Identify which cell holds the provided text, then report its (x, y) central coordinate. 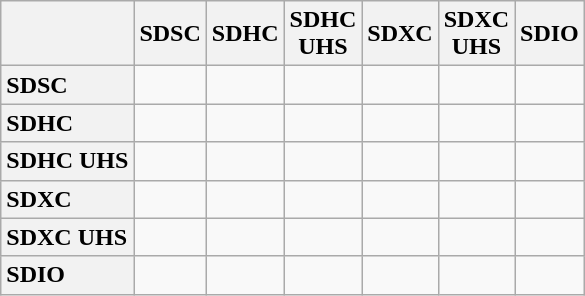
SDXC UHS (68, 237)
SDHCUHS (323, 34)
SDHC UHS (68, 161)
SDXCUHS (476, 34)
